Scan for the cell matching the given text and deliver its (x, y) coordinate at center. 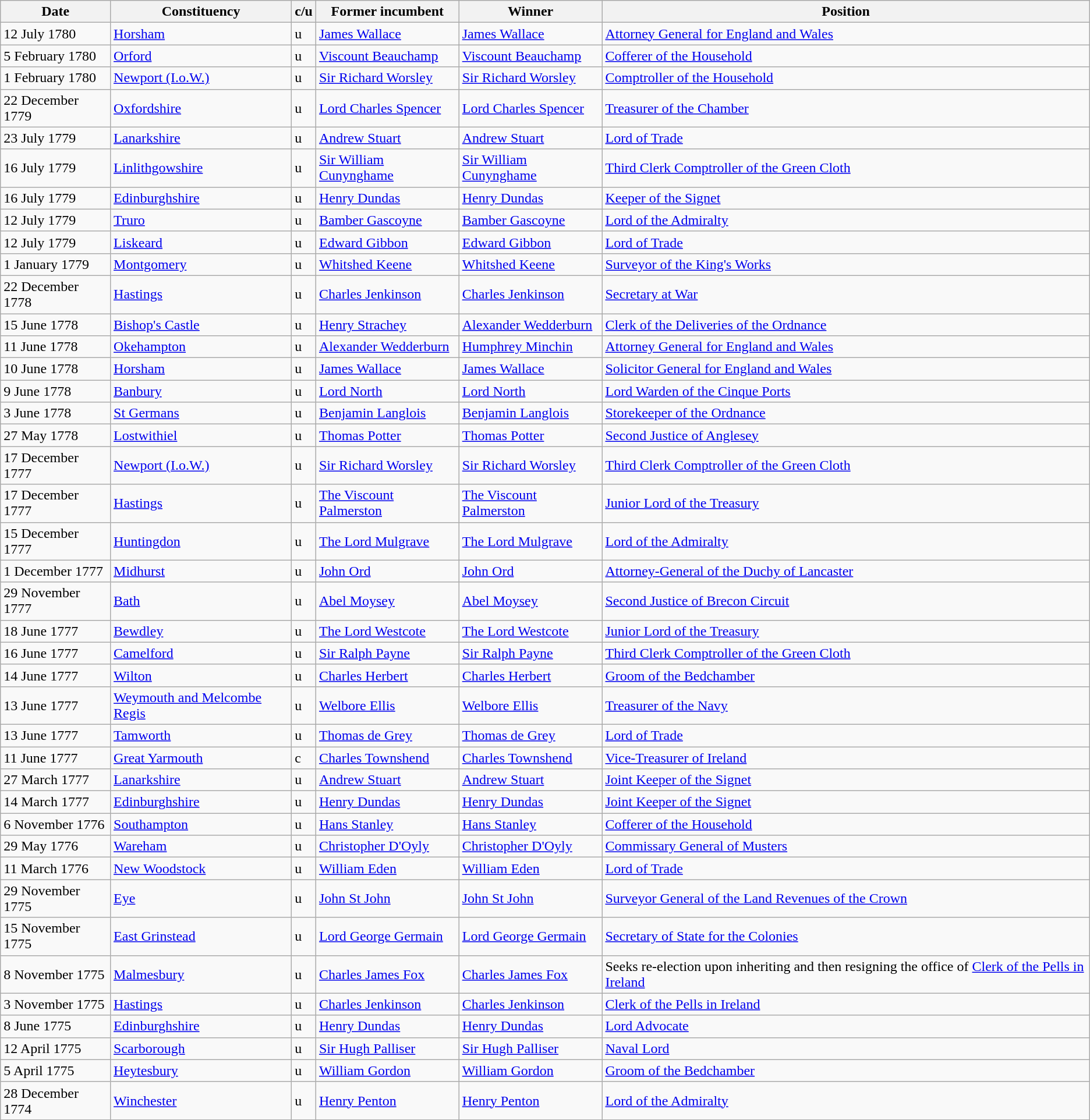
Tamworth (201, 735)
Bewdley (201, 631)
Date (56, 12)
14 June 1777 (56, 675)
3 June 1778 (56, 413)
28 December 1774 (56, 1100)
8 June 1775 (56, 1026)
Scarborough (201, 1048)
Seeks re-election upon inheriting and then resigning the office of Clerk of the Pells in Ireland (845, 974)
3 November 1775 (56, 1004)
5 April 1775 (56, 1071)
Treasurer of the Chamber (845, 108)
27 March 1777 (56, 780)
Surveyor of the King's Works (845, 264)
Lord Advocate (845, 1026)
Solicitor General for England and Wales (845, 369)
Naval Lord (845, 1048)
Oxfordshire (201, 108)
5 February 1780 (56, 56)
Constituency (201, 12)
14 March 1777 (56, 802)
Position (845, 12)
Secretary of State for the Colonies (845, 936)
Wilton (201, 675)
Vice-Treasurer of Ireland (845, 757)
29 November 1775 (56, 899)
Storekeeper of the Ordnance (845, 413)
Attorney-General of the Duchy of Lancaster (845, 571)
Orford (201, 56)
Banbury (201, 391)
Bath (201, 601)
10 June 1778 (56, 369)
Linlithgowshire (201, 168)
12 April 1775 (56, 1048)
Winner (530, 12)
11 June 1778 (56, 347)
23 July 1779 (56, 138)
11 June 1777 (56, 757)
Wareham (201, 846)
Treasurer of the Navy (845, 706)
11 March 1776 (56, 869)
Secretary at War (845, 295)
Winchester (201, 1100)
c (304, 757)
Bishop's Castle (201, 324)
Midhurst (201, 571)
6 November 1776 (56, 824)
29 May 1776 (56, 846)
Truro (201, 220)
15 December 1777 (56, 541)
29 November 1777 (56, 601)
Clerk of the Pells in Ireland (845, 1004)
Liskeard (201, 242)
Second Justice of Anglesey (845, 435)
Malmesbury (201, 974)
Humphrey Minchin (530, 347)
Weymouth and Melcombe Regis (201, 706)
Eye (201, 899)
New Woodstock (201, 869)
c/u (304, 12)
Southampton (201, 824)
Keeper of the Signet (845, 198)
15 November 1775 (56, 936)
8 November 1775 (56, 974)
15 June 1778 (56, 324)
Surveyor General of the Land Revenues of the Crown (845, 899)
Lostwithiel (201, 435)
18 June 1777 (56, 631)
9 June 1778 (56, 391)
1 December 1777 (56, 571)
Camelford (201, 653)
22 December 1778 (56, 295)
27 May 1778 (56, 435)
1 January 1779 (56, 264)
Former incumbent (387, 12)
Henry Strachey (387, 324)
Montgomery (201, 264)
16 June 1777 (56, 653)
Lord Warden of the Cinque Ports (845, 391)
St Germans (201, 413)
East Grinstead (201, 936)
Second Justice of Brecon Circuit (845, 601)
12 July 1780 (56, 34)
Comptroller of the Household (845, 78)
Heytesbury (201, 1071)
Huntingdon (201, 541)
Great Yarmouth (201, 757)
22 December 1779 (56, 108)
Clerk of the Deliveries of the Ordnance (845, 324)
1 February 1780 (56, 78)
Okehampton (201, 347)
Commissary General of Musters (845, 846)
